Provide the (x, y) coordinate of the cell's center where the given text is located.  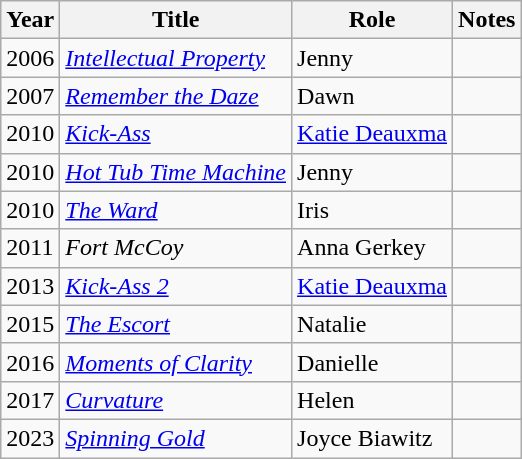
2016 (30, 362)
Year (30, 20)
Notes (487, 20)
2007 (30, 96)
Anna Gerkey (372, 248)
Helen (372, 400)
Intellectual Property (176, 58)
Kick-Ass 2 (176, 286)
Natalie (372, 324)
The Ward (176, 210)
Hot Tub Time Machine (176, 172)
Joyce Biawitz (372, 438)
Dawn (372, 96)
2023 (30, 438)
Moments of Clarity (176, 362)
Role (372, 20)
2006 (30, 58)
2013 (30, 286)
The Escort (176, 324)
2015 (30, 324)
Danielle (372, 362)
Curvature (176, 400)
2011 (30, 248)
Title (176, 20)
Kick-Ass (176, 134)
Remember the Daze (176, 96)
Spinning Gold (176, 438)
Iris (372, 210)
2017 (30, 400)
Fort McCoy (176, 248)
